Pinpoint the cell where the given text exists, returning its [x, y] midpoint coordinate. 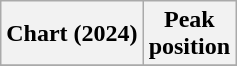
Chart (2024) [72, 34]
Peakposition [189, 34]
